Extract the (X, Y) coordinate from the center of the cell holding the provided text.  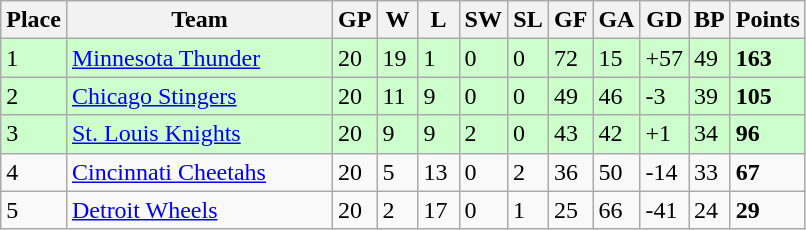
96 (768, 134)
Cincinnati Cheetahs (199, 172)
-3 (664, 96)
SL (528, 20)
19 (398, 58)
Minnesota Thunder (199, 58)
29 (768, 210)
L (438, 20)
163 (768, 58)
-14 (664, 172)
33 (710, 172)
3 (34, 134)
105 (768, 96)
66 (616, 210)
Points (768, 20)
GA (616, 20)
15 (616, 58)
13 (438, 172)
11 (398, 96)
39 (710, 96)
17 (438, 210)
Chicago Stingers (199, 96)
-41 (664, 210)
+1 (664, 134)
Team (199, 20)
34 (710, 134)
Place (34, 20)
67 (768, 172)
42 (616, 134)
St. Louis Knights (199, 134)
50 (616, 172)
GP (355, 20)
24 (710, 210)
25 (571, 210)
36 (571, 172)
SW (483, 20)
GF (571, 20)
Detroit Wheels (199, 210)
4 (34, 172)
72 (571, 58)
W (398, 20)
BP (710, 20)
+57 (664, 58)
43 (571, 134)
GD (664, 20)
46 (616, 96)
